Scan for the cell matching the given text and deliver its (X, Y) coordinate at center. 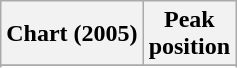
Peakposition (189, 34)
Chart (2005) (72, 34)
